Capture the cell that displays the provided text and extract its [X, Y] central coordinate. 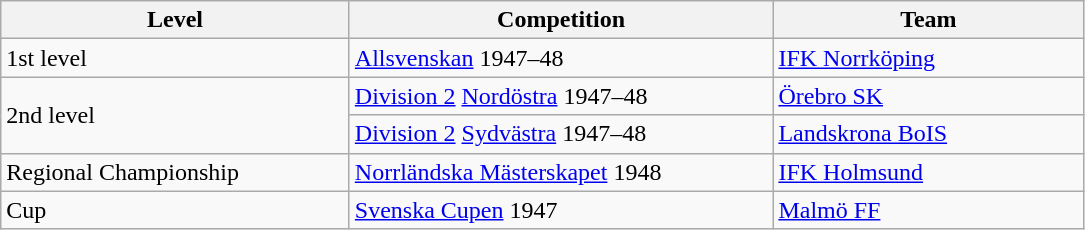
Allsvenskan 1947–48 [561, 58]
1st level [176, 58]
Division 2 Nordöstra 1947–48 [561, 96]
Level [176, 20]
Team [928, 20]
Landskrona BoIS [928, 134]
IFK Holmsund [928, 172]
Norrländska Mästerskapet 1948 [561, 172]
IFK Norrköping [928, 58]
Malmö FF [928, 210]
Örebro SK [928, 96]
Division 2 Sydvästra 1947–48 [561, 134]
Regional Championship [176, 172]
Competition [561, 20]
2nd level [176, 115]
Svenska Cupen 1947 [561, 210]
Cup [176, 210]
